Provide the [X, Y] coordinate of the cell's center where the given text is located.  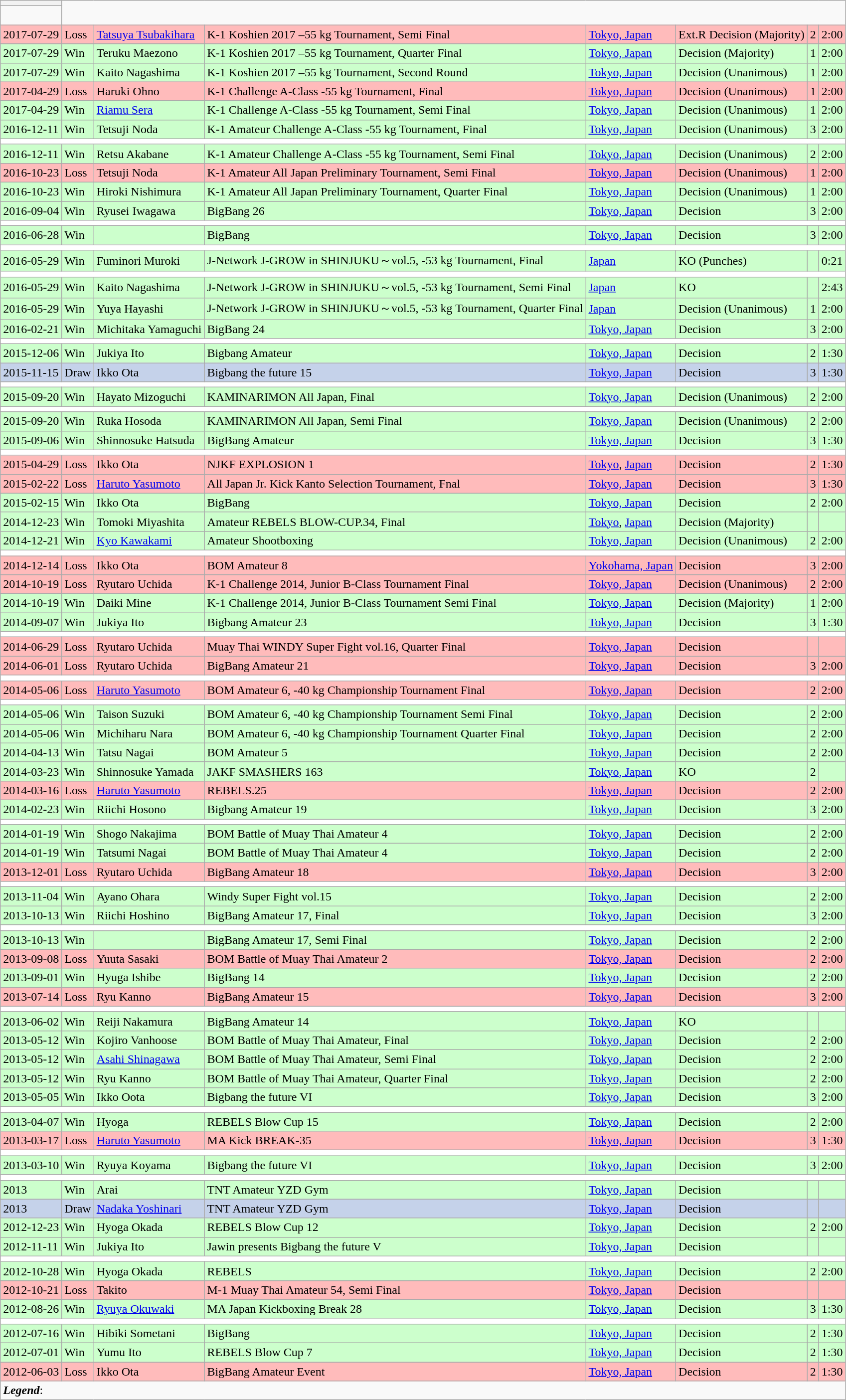
Fuminori Muroki [149, 261]
Riichi Hoshino [149, 915]
Shinnosuke Yamada [149, 771]
2015-02-22 [31, 484]
REBELS [395, 1271]
2013-03-10 [31, 1165]
BOM Battle of Muay Thai Amateur, Final [395, 1040]
2013-06-02 [31, 1021]
Bigbang the future 15 [395, 372]
2012-07-16 [31, 1334]
REBELS Blow Cup 12 [395, 1227]
Daiki Mine [149, 603]
Bigbang Amateur 23 [395, 622]
Ryuya Okuwaki [149, 1309]
K-1 Amateur All Japan Preliminary Tournament, Quarter Final [395, 191]
2015-04-29 [31, 465]
REBELS Blow Cup 15 [395, 1122]
2014-03-23 [31, 771]
2014-06-29 [31, 647]
MA Kick BREAK-35 [395, 1141]
2015-12-06 [31, 353]
J-Network J-GROW in SHINJUKU～vol.5, -53 kg Tournament, Semi Final [395, 287]
Hyuga Ishibe [149, 978]
BOM Battle of Muay Thai Amateur, Quarter Final [395, 1078]
BOM Amateur 6, -40 kg Championship Tournament Semi Final [395, 714]
Tatsumi Nagai [149, 853]
MA Japan Kickboxing Break 28 [395, 1309]
K-1 Koshien 2017 –55 kg Tournament, Semi Final [395, 34]
BigBang 24 [395, 329]
2014-04-13 [31, 752]
Windy Super Fight vol.15 [395, 896]
2013-12-01 [31, 872]
Amateur Shootboxing [395, 540]
Shinnosuke Hatsuda [149, 440]
J-Network J-GROW in SHINJUKU～vol.5, -53 kg Tournament, Final [395, 261]
Ext.R Decision (Majority) [742, 34]
JAKF SMASHERS 163 [395, 771]
BigBang Amateur Event [395, 1372]
BigBang 14 [395, 978]
Jawin presents Bigbang the future V [395, 1246]
K-1 Koshien 2017 –55 kg Tournament, Second Round [395, 72]
BOM Battle of Muay Thai Amateur, Semi Final [395, 1059]
BOM Amateur 6, -40 kg Championship Tournament Final [395, 690]
Bigbang Amateur 19 [395, 809]
Ikko Oota [149, 1097]
NJKF EXPLOSION 1 [395, 465]
2016-02-21 [31, 329]
2014-03-16 [31, 790]
Bigbang Amateur [395, 353]
Ayano Ohara [149, 896]
2013-07-14 [31, 997]
M-1 Muay Thai Amateur 54, Semi Final [395, 1290]
Tomoki Miyashita [149, 522]
BigBang Amateur [395, 440]
2:43 [832, 287]
2016-09-04 [31, 211]
BigBang 26 [395, 211]
Michiharu Nara [149, 733]
Riamu Sera [149, 110]
Tatsu Nagai [149, 752]
Muay Thai WINDY Super Fight vol.16, Quarter Final [395, 647]
2013-03-17 [31, 1141]
2012-10-28 [31, 1271]
2013-09-01 [31, 978]
2012-11-11 [31, 1246]
Shogo Nakajima [149, 834]
2016-06-28 [31, 235]
2014-06-01 [31, 666]
2014-12-23 [31, 522]
2013-09-08 [31, 959]
BigBang Amateur 14 [395, 1021]
BigBang Amateur 21 [395, 666]
K-1 Amateur Challenge A-Class -55 kg Tournament, Final [395, 129]
Takito [149, 1290]
REBELS.25 [395, 790]
Haruki Ohno [149, 91]
BigBang Amateur 17, Final [395, 915]
K-1 Challenge 2014, Junior B-Class Tournament Final [395, 584]
2014-09-07 [31, 622]
2015-11-15 [31, 372]
K-1 Challenge 2014, Junior B-Class Tournament Semi Final [395, 603]
Legend: [423, 1391]
Tatsuya Tsubakihara [149, 34]
BOM Amateur 8 [395, 565]
Yokohama, Japan [631, 565]
2014-12-21 [31, 540]
Nadaka Yoshinari [149, 1209]
2015-02-15 [31, 503]
REBELS Blow Cup 7 [395, 1353]
BOM Amateur 6, -40 kg Championship Tournament Quarter Final [395, 733]
Ryusei Iwagawa [149, 211]
All Japan Jr. Kick Kanto Selection Tournament, Fnal [395, 484]
K-1 Challenge A-Class -55 kg Tournament, Semi Final [395, 110]
BigBang Amateur 15 [395, 997]
2012-07-01 [31, 1353]
KO (Punches) [742, 261]
Asahi Shinagawa [149, 1059]
Michitaka Yamaguchi [149, 329]
Yuya Hayashi [149, 309]
Amateur REBELS BLOW-CUP.34, Final [395, 522]
BigBang Amateur 18 [395, 872]
K-1 Amateur Challenge A-Class -55 kg Tournament, Semi Final [395, 154]
Reiji Nakamura [149, 1021]
2013-05-05 [31, 1097]
2014-12-14 [31, 565]
KAMINARIMON All Japan, Semi Final [395, 421]
Hiroki Nishimura [149, 191]
Arai [149, 1190]
Ruka Hosoda [149, 421]
KAMINARIMON All Japan, Final [395, 397]
Kyo Kawakami [149, 540]
BOM Battle of Muay Thai Amateur 2 [395, 959]
2012-10-21 [31, 1290]
2012-12-23 [31, 1227]
Ryuya Koyama [149, 1165]
Hibiki Sometani [149, 1334]
K-1 Challenge A-Class -55 kg Tournament, Final [395, 91]
Teruku Maezono [149, 53]
K-1 Koshien 2017 –55 kg Tournament, Quarter Final [395, 53]
Yuuta Sasaki [149, 959]
2012-08-26 [31, 1309]
Hyoga [149, 1122]
Hayato Mizoguchi [149, 397]
Yumu Ito [149, 1353]
J-Network J-GROW in SHINJUKU～vol.5, -53 kg Tournament, Quarter Final [395, 309]
2012-06-03 [31, 1372]
2015-09-06 [31, 440]
BigBang Amateur 17, Semi Final [395, 940]
BOM Amateur 5 [395, 752]
2014-02-23 [31, 809]
0:21 [832, 261]
Riichi Hosono [149, 809]
2013-11-04 [31, 896]
K-1 Amateur All Japan Preliminary Tournament, Semi Final [395, 173]
Retsu Akabane [149, 154]
Taison Suzuki [149, 714]
Kojiro Vanhoose [149, 1040]
2013-04-07 [31, 1122]
